Detect which cell encompasses the target text, then output its (X, Y) center coordinate. 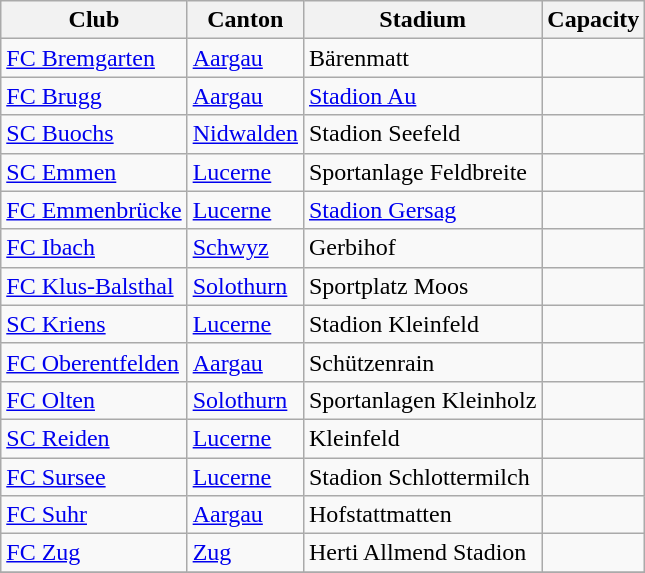
Herti Allmend Stadion (422, 553)
FC Klus-Balsthal (94, 286)
Capacity (594, 20)
Kleinfeld (422, 438)
FC Ibach (94, 248)
Gerbihof (422, 248)
Schwyz (245, 248)
Hofstattmatten (422, 515)
FC Suhr (94, 515)
FC Emmenbrücke (94, 210)
Stadium (422, 20)
Canton (245, 20)
SC Kriens (94, 324)
Nidwalden (245, 134)
Stadion Seefeld (422, 134)
Sportanlagen Kleinholz (422, 400)
FC Zug (94, 553)
Zug (245, 553)
Sportanlage Feldbreite (422, 172)
FC Bremgarten (94, 58)
SC Reiden (94, 438)
FC Sursee (94, 477)
Stadion Au (422, 96)
SC Buochs (94, 134)
FC Olten (94, 400)
Stadion Schlottermilch (422, 477)
Schützenrain (422, 362)
Bärenmatt (422, 58)
Stadion Kleinfeld (422, 324)
Sportplatz Moos (422, 286)
SC Emmen (94, 172)
FC Brugg (94, 96)
Stadion Gersag (422, 210)
FC Oberentfelden (94, 362)
Club (94, 20)
